Search for the cell housing the specified text and yield its [x, y] center coordinate. 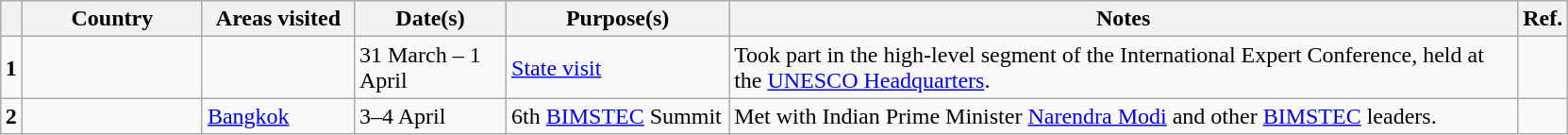
Purpose(s) [618, 19]
Notes [1124, 19]
2 [11, 116]
Date(s) [430, 19]
State visit [618, 68]
31 March – 1 April [430, 68]
Country [111, 19]
1 [11, 68]
Ref. [1543, 19]
Areas visited [277, 19]
3–4 April [430, 116]
Bangkok [277, 116]
Met with Indian Prime Minister Narendra Modi and other BIMSTEC leaders. [1124, 116]
6th BIMSTEC Summit [618, 116]
Took part in the high-level segment of the International Expert Conference, held at the UNESCO Headquarters. [1124, 68]
